Return [X, Y] of the center of cell containing provided text 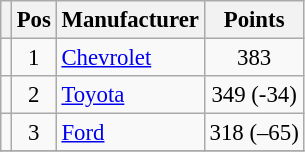
383 [254, 58]
349 (-34) [254, 95]
3 [34, 133]
Toyota [130, 95]
318 (–65) [254, 133]
Ford [130, 133]
Pos [34, 20]
Chevrolet [130, 58]
1 [34, 58]
2 [34, 95]
Points [254, 20]
Manufacturer [130, 20]
